Return (x, y) of the center of cell containing provided text 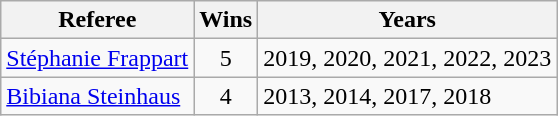
Stéphanie Frappart (98, 58)
4 (226, 96)
2013, 2014, 2017, 2018 (408, 96)
Wins (226, 20)
Years (408, 20)
Bibiana Steinhaus (98, 96)
5 (226, 58)
2019, 2020, 2021, 2022, 2023 (408, 58)
Referee (98, 20)
